For the text-containing cell, return its midpoint in [x, y] coordinate format. 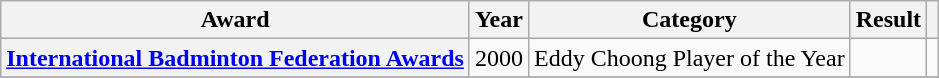
Year [498, 20]
Category [689, 20]
Award [236, 20]
Result [888, 20]
Eddy Choong Player of the Year [689, 58]
International Badminton Federation Awards [236, 58]
2000 [498, 58]
